Detect which cell encompasses the target text, then output its [x, y] center coordinate. 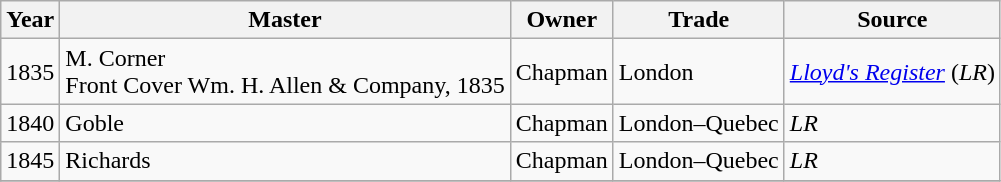
1835 [30, 72]
Richards [285, 161]
Year [30, 20]
1840 [30, 123]
Trade [698, 20]
Lloyd's Register (LR) [892, 72]
Master [285, 20]
Owner [562, 20]
London [698, 72]
1845 [30, 161]
Goble [285, 123]
Source [892, 20]
M. CornerFront Cover Wm. H. Allen & Company, 1835 [285, 72]
